Find where the given text appears and provide that cell's center as [X, Y] coordinate. 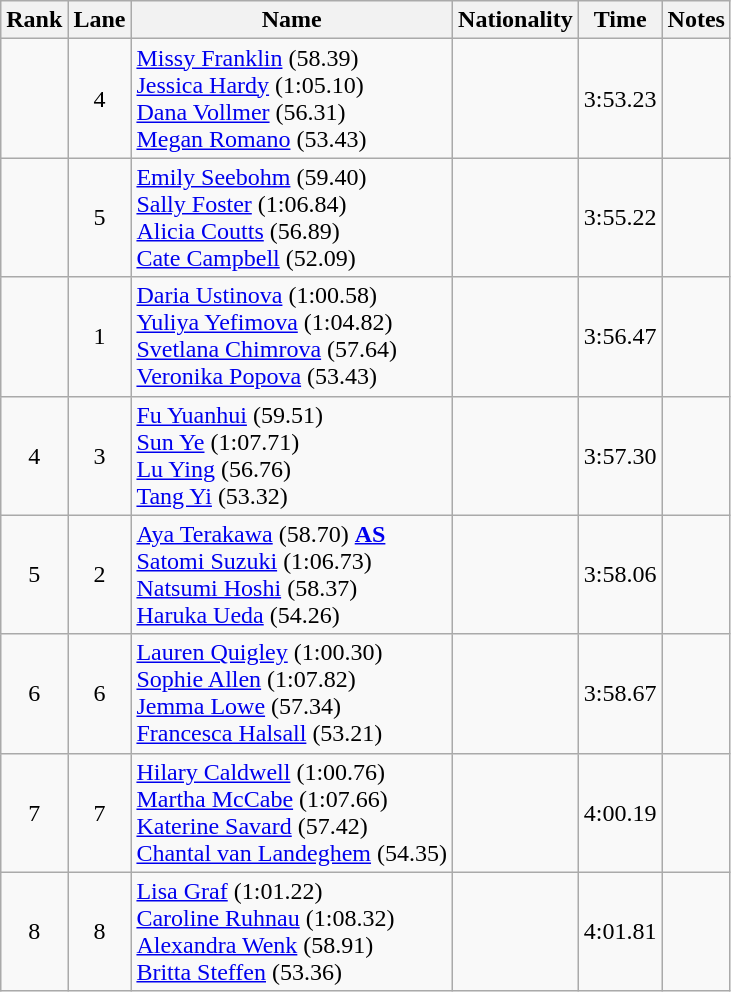
Aya Terakawa (58.70) ASSatomi Suzuki (1:06.73)Natsumi Hoshi (58.37)Haruka Ueda (54.26) [292, 574]
Hilary Caldwell (1:00.76)Martha McCabe (1:07.66)Katerine Savard (57.42)Chantal van Landeghem (54.35) [292, 812]
Nationality [516, 20]
4:00.19 [620, 812]
4:01.81 [620, 932]
Emily Seebohm (59.40)Sally Foster (1:06.84)Alicia Coutts (56.89)Cate Campbell (52.09) [292, 218]
3 [100, 456]
Lauren Quigley (1:00.30)Sophie Allen (1:07.82)Jemma Lowe (57.34)Francesca Halsall (53.21) [292, 694]
Missy Franklin (58.39)Jessica Hardy (1:05.10)Dana Vollmer (56.31)Megan Romano (53.43) [292, 98]
3:58.06 [620, 574]
3:57.30 [620, 456]
Daria Ustinova (1:00.58)Yuliya Yefimova (1:04.82)Svetlana Chimrova (57.64)Veronika Popova (53.43) [292, 336]
3:58.67 [620, 694]
1 [100, 336]
Lane [100, 20]
Lisa Graf (1:01.22)Caroline Ruhnau (1:08.32)Alexandra Wenk (58.91)Britta Steffen (53.36) [292, 932]
Time [620, 20]
Fu Yuanhui (59.51)Sun Ye (1:07.71)Lu Ying (56.76)Tang Yi (53.32) [292, 456]
3:55.22 [620, 218]
Notes [696, 20]
Rank [34, 20]
3:56.47 [620, 336]
Name [292, 20]
2 [100, 574]
3:53.23 [620, 98]
